Provide the [X, Y] coordinate of the cell's center where the given text is located.  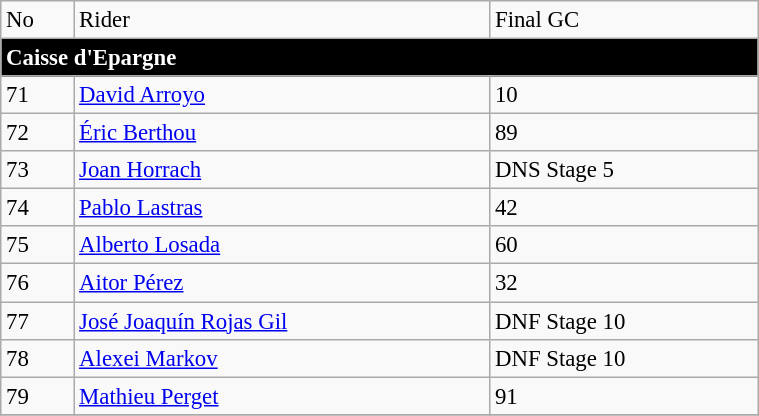
Éric Berthou [282, 133]
71 [38, 95]
Aitor Pérez [282, 283]
Caisse d'Epargne [380, 58]
José Joaquín Rojas Gil [282, 321]
Alexei Markov [282, 358]
73 [38, 170]
David Arroyo [282, 95]
74 [38, 208]
Rider [282, 20]
DNS Stage 5 [624, 170]
89 [624, 133]
Final GC [624, 20]
72 [38, 133]
Joan Horrach [282, 170]
No [38, 20]
79 [38, 396]
Alberto Losada [282, 245]
Mathieu Perget [282, 396]
Pablo Lastras [282, 208]
78 [38, 358]
42 [624, 208]
60 [624, 245]
10 [624, 95]
76 [38, 283]
32 [624, 283]
75 [38, 245]
77 [38, 321]
91 [624, 396]
